Find where the given text appears and provide that cell's center as (X, Y) coordinate. 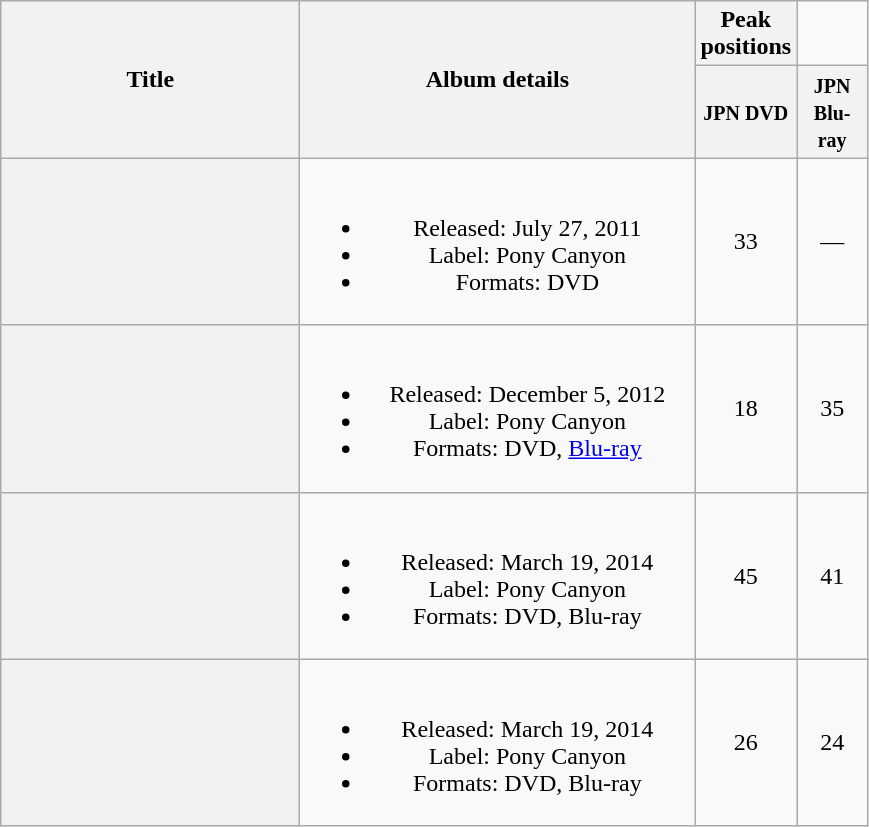
— (832, 242)
24 (832, 742)
41 (832, 576)
JPN DVD (746, 112)
Album details (498, 80)
45 (746, 576)
JPN Blu-ray (832, 112)
26 (746, 742)
Released: December 5, 2012Label: Pony CanyonFormats: DVD, Blu-ray (498, 408)
33 (746, 242)
Title (150, 80)
35 (832, 408)
Peak positions (746, 34)
18 (746, 408)
Released: July 27, 2011Label: Pony CanyonFormats: DVD (498, 242)
